Detect which cell encompasses the target text, then output its [X, Y] center coordinate. 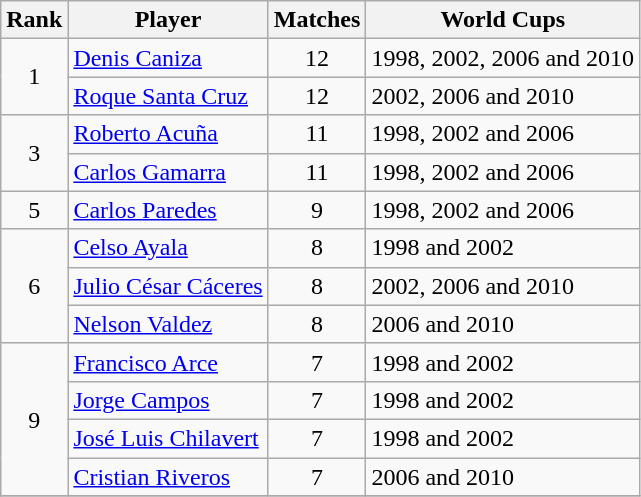
Celso Ayala [168, 248]
Cristian Riveros [168, 477]
Carlos Paredes [168, 210]
Rank [34, 20]
José Luis Chilavert [168, 438]
Carlos Gamarra [168, 172]
6 [34, 286]
1 [34, 77]
Roque Santa Cruz [168, 96]
Matches [317, 20]
Nelson Valdez [168, 324]
5 [34, 210]
World Cups [503, 20]
Jorge Campos [168, 400]
3 [34, 153]
1998, 2002, 2006 and 2010 [503, 58]
Roberto Acuña [168, 134]
Julio César Cáceres [168, 286]
Denis Caniza [168, 58]
Player [168, 20]
Francisco Arce [168, 362]
